Find where the given text appears and provide that cell's center as (X, Y) coordinate. 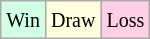
Draw (72, 20)
Win (24, 20)
Loss (126, 20)
